Capture the cell that displays the provided text and extract its [x, y] central coordinate. 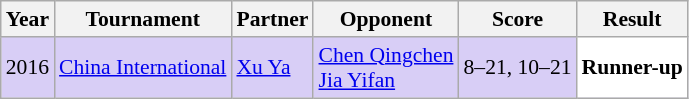
8–21, 10–21 [517, 68]
China International [142, 68]
Result [632, 19]
Score [517, 19]
Runner-up [632, 68]
Year [28, 19]
Chen Qingchen Jia Yifan [386, 68]
Tournament [142, 19]
Partner [272, 19]
Opponent [386, 19]
2016 [28, 68]
Xu Ya [272, 68]
